Pinpoint the cell where the given text exists, returning its (X, Y) midpoint coordinate. 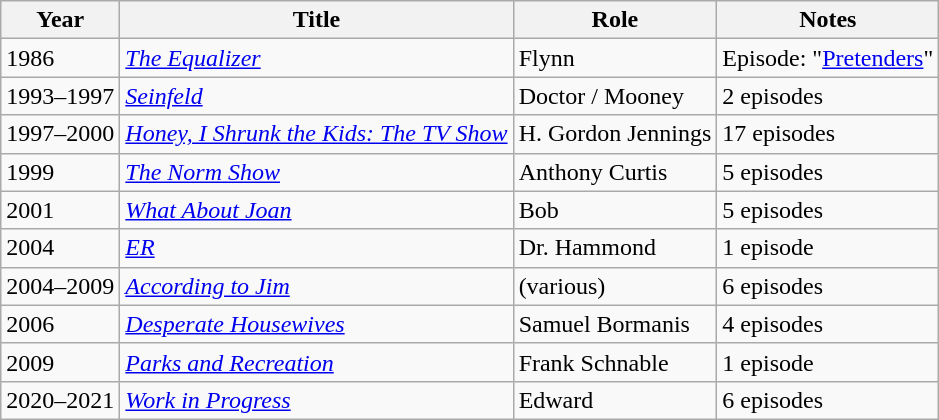
2009 (60, 362)
4 episodes (828, 324)
Title (316, 20)
2001 (60, 210)
Anthony Curtis (615, 172)
Seinfeld (316, 96)
1997–2000 (60, 134)
2006 (60, 324)
Role (615, 20)
Work in Progress (316, 400)
2020–2021 (60, 400)
(various) (615, 286)
Doctor / Mooney (615, 96)
17 episodes (828, 134)
Desperate Housewives (316, 324)
2004 (60, 248)
1993–1997 (60, 96)
Episode: "Pretenders" (828, 58)
Parks and Recreation (316, 362)
ER (316, 248)
Samuel Bormanis (615, 324)
Bob (615, 210)
Frank Schnable (615, 362)
The Norm Show (316, 172)
Honey, I Shrunk the Kids: The TV Show (316, 134)
Year (60, 20)
Edward (615, 400)
1986 (60, 58)
The Equalizer (316, 58)
According to Jim (316, 286)
Dr. Hammond (615, 248)
Notes (828, 20)
What About Joan (316, 210)
Flynn (615, 58)
2 episodes (828, 96)
1999 (60, 172)
2004–2009 (60, 286)
H. Gordon Jennings (615, 134)
